Provide the (x, y) coordinate of the cell's center where the given text is located.  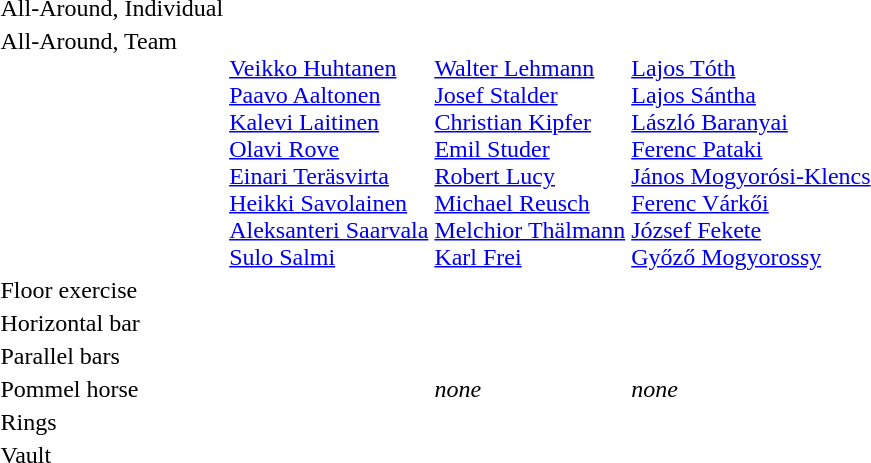
Veikko HuhtanenPaavo AaltonenKalevi LaitinenOlavi RoveEinari Teräsvirta Heikki SavolainenAleksanteri SaarvalaSulo Salmi (329, 149)
Walter LehmannJosef StalderChristian KipferEmil StuderRobert Lucy Michael ReuschMelchior ThälmannKarl Frei (530, 149)
none (530, 389)
